Scan for the cell matching the given text and deliver its [x, y] coordinate at center. 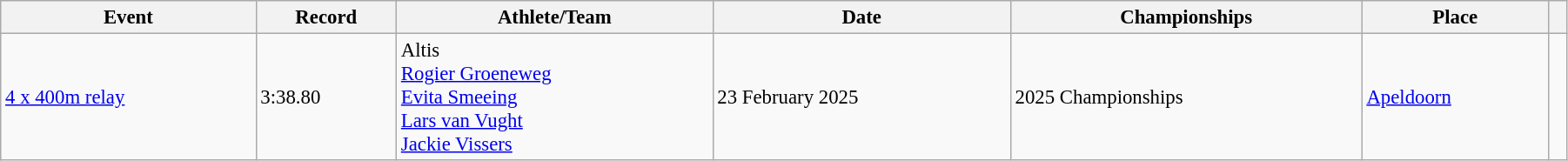
Record [326, 17]
23 February 2025 [861, 97]
Event [129, 17]
3:38.80 [326, 97]
AltisRogier GroenewegEvita SmeeingLars van VughtJackie Vissers [555, 97]
2025 Championships [1186, 97]
Athlete/Team [555, 17]
4 x 400m relay [129, 97]
Championships [1186, 17]
Date [861, 17]
Place [1455, 17]
Apeldoorn [1455, 97]
